Output the [X, Y] coordinate of the center of the cell containing the given text.  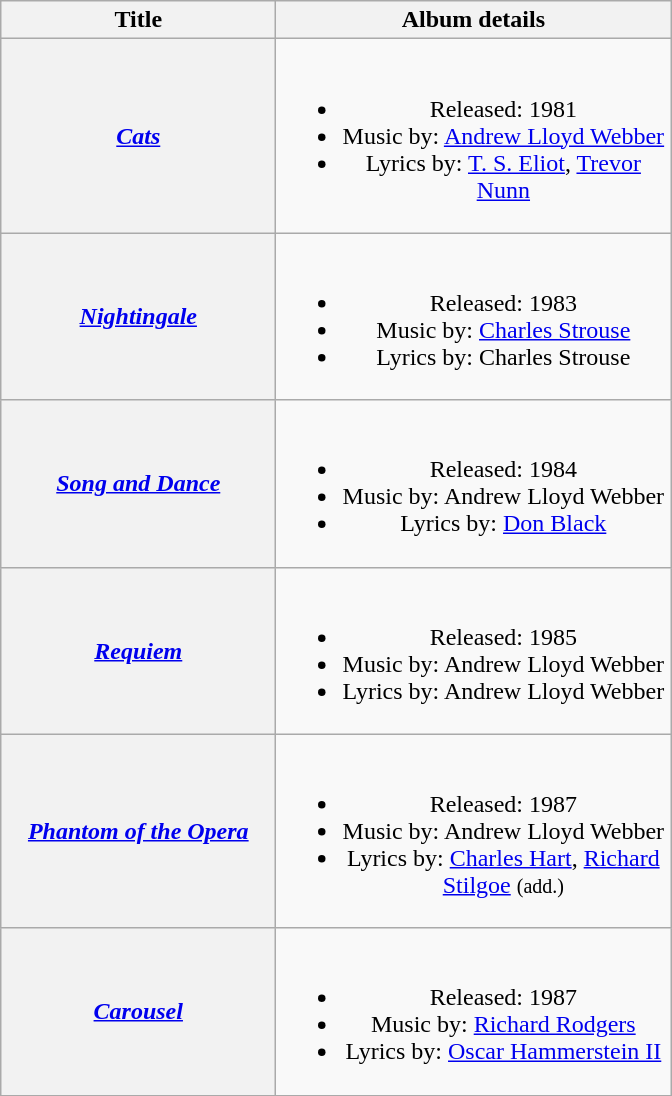
Nightingale [138, 316]
Released: 1987Music by: Andrew Lloyd WebberLyrics by: Charles Hart, Richard Stilgoe (add.) [474, 831]
Released: 1987Music by: Richard RodgersLyrics by: Oscar Hammerstein II [474, 1012]
Released: 1984Music by: Andrew Lloyd WebberLyrics by: Don Black [474, 484]
Album details [474, 20]
Released: 1983Music by: Charles StrouseLyrics by: Charles Strouse [474, 316]
Phantom of the Opera [138, 831]
Song and Dance [138, 484]
Carousel [138, 1012]
Title [138, 20]
Cats [138, 136]
Released: 1981Music by: Andrew Lloyd WebberLyrics by: T. S. Eliot, Trevor Nunn [474, 136]
Requiem [138, 650]
Released: 1985Music by: Andrew Lloyd WebberLyrics by: Andrew Lloyd Webber [474, 650]
